Extract the (X, Y) coordinate from the center of the cell holding the provided text.  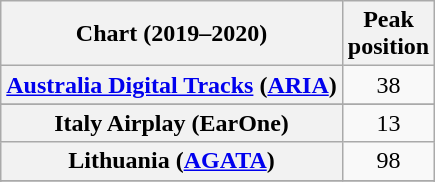
38 (388, 85)
Lithuania (AGATA) (172, 161)
13 (388, 123)
Peakposition (388, 34)
Italy Airplay (EarOne) (172, 123)
Chart (2019–2020) (172, 34)
98 (388, 161)
Australia Digital Tracks (ARIA) (172, 85)
